Find where the given text appears and provide that cell's center as (X, Y) coordinate. 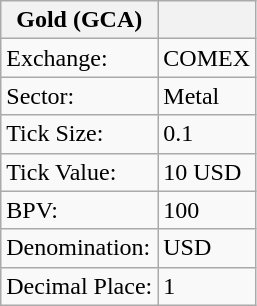
Exchange: (80, 58)
100 (207, 210)
Tick Size: (80, 134)
Denomination: (80, 248)
1 (207, 286)
Tick Value: (80, 172)
COMEX (207, 58)
10 USD (207, 172)
USD (207, 248)
Gold (GCA) (80, 20)
BPV: (80, 210)
Sector: (80, 96)
Metal (207, 96)
0.1 (207, 134)
Decimal Place: (80, 286)
